Search for the cell housing the specified text and yield its [x, y] center coordinate. 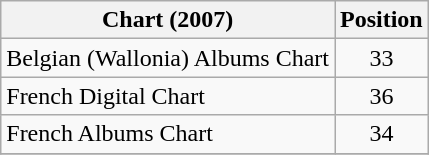
French Albums Chart [168, 134]
33 [381, 58]
36 [381, 96]
Belgian (Wallonia) Albums Chart [168, 58]
34 [381, 134]
Position [381, 20]
Chart (2007) [168, 20]
French Digital Chart [168, 96]
